From the cell containing the given text, extract its center point as [x, y] coordinate. 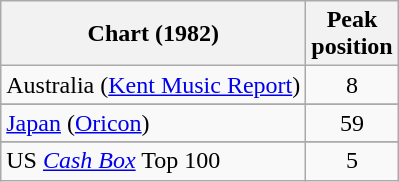
Chart (1982) [154, 34]
8 [352, 85]
Peakposition [352, 34]
Japan (Oricon) [154, 123]
Australia (Kent Music Report) [154, 85]
59 [352, 123]
US Cash Box Top 100 [154, 161]
5 [352, 161]
